Output the [X, Y] coordinate of the center of the cell containing the given text.  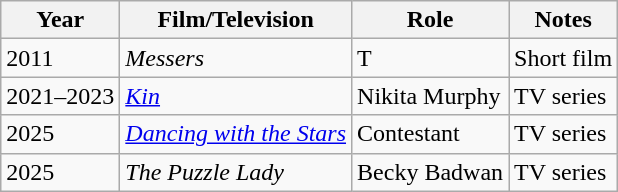
Role [430, 20]
Nikita Murphy [430, 96]
Notes [564, 20]
2011 [60, 58]
Becky Badwan [430, 172]
Messers [236, 58]
The Puzzle Lady [236, 172]
Short film [564, 58]
Kin [236, 96]
Year [60, 20]
Dancing with the Stars [236, 134]
2021–2023 [60, 96]
Contestant [430, 134]
T [430, 58]
Film/Television [236, 20]
